Capture the cell that displays the provided text and extract its (X, Y) central coordinate. 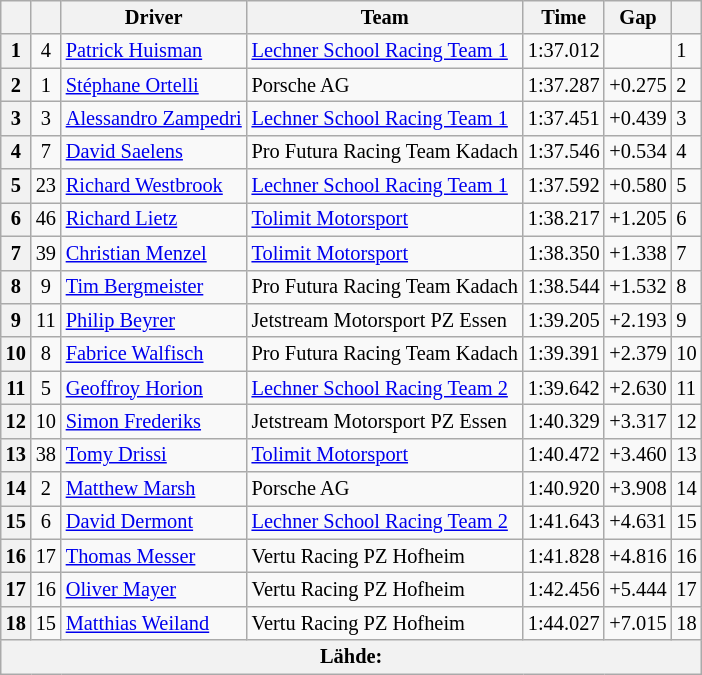
+1.532 (638, 287)
Time (564, 17)
1:39.391 (564, 354)
Oliver Mayer (154, 589)
Matthias Weiland (154, 623)
46 (46, 219)
1:40.329 (564, 421)
+3.908 (638, 489)
1:40.920 (564, 489)
1:37.592 (564, 186)
+1.338 (638, 253)
+3.317 (638, 421)
Thomas Messer (154, 556)
+5.444 (638, 589)
+1.205 (638, 219)
1:40.472 (564, 455)
+3.460 (638, 455)
1:41.828 (564, 556)
1:39.642 (564, 388)
+0.534 (638, 152)
+4.816 (638, 556)
Team (385, 17)
+7.015 (638, 623)
+0.275 (638, 85)
+0.439 (638, 118)
1:41.643 (564, 522)
38 (46, 455)
1:37.451 (564, 118)
+2.630 (638, 388)
Stéphane Ortelli (154, 85)
1:38.544 (564, 287)
1:44.027 (564, 623)
1:39.205 (564, 320)
+4.631 (638, 522)
1:37.012 (564, 51)
Matthew Marsh (154, 489)
Gap (638, 17)
1:38.350 (564, 253)
Geoffroy Horion (154, 388)
David Saelens (154, 152)
+2.379 (638, 354)
39 (46, 253)
Tim Bergmeister (154, 287)
Lähde: (352, 657)
1:38.217 (564, 219)
23 (46, 186)
Driver (154, 17)
Richard Westbrook (154, 186)
1:37.546 (564, 152)
+0.580 (638, 186)
Alessandro Zampedri (154, 118)
Richard Lietz (154, 219)
1:37.287 (564, 85)
Patrick Huisman (154, 51)
David Dermont (154, 522)
Christian Menzel (154, 253)
Philip Beyrer (154, 320)
Tomy Drissi (154, 455)
Fabrice Walfisch (154, 354)
Simon Frederiks (154, 421)
+2.193 (638, 320)
1:42.456 (564, 589)
